Search for the cell housing the specified text and yield its [X, Y] center coordinate. 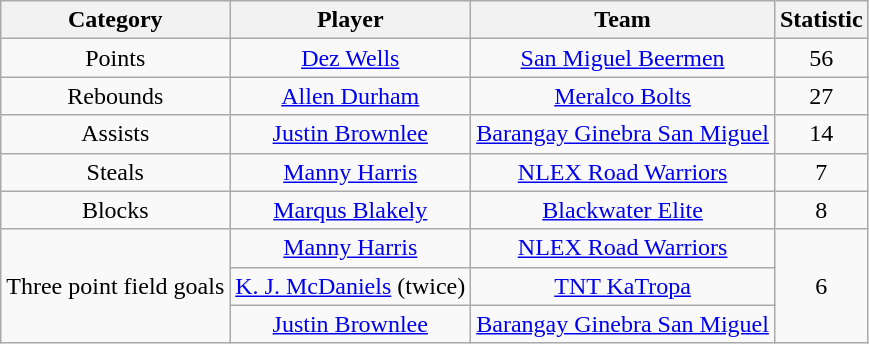
Assists [116, 134]
Blackwater Elite [623, 210]
Rebounds [116, 96]
7 [821, 172]
8 [821, 210]
San Miguel Beermen [623, 58]
56 [821, 58]
Points [116, 58]
Dez Wells [350, 58]
Three point field goals [116, 286]
27 [821, 96]
TNT KaTropa [623, 286]
Steals [116, 172]
14 [821, 134]
Team [623, 20]
Marqus Blakely [350, 210]
Allen Durham [350, 96]
Blocks [116, 210]
Meralco Bolts [623, 96]
Player [350, 20]
Category [116, 20]
K. J. McDaniels (twice) [350, 286]
Statistic [821, 20]
6 [821, 286]
